Find where the given text appears and provide that cell's center as [x, y] coordinate. 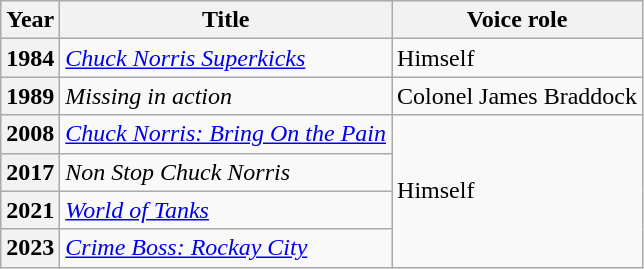
1989 [30, 96]
Chuck Norris: Bring On the Pain [226, 134]
Title [226, 20]
Colonel James Braddock [518, 96]
2008 [30, 134]
Chuck Norris Superkicks [226, 58]
2017 [30, 172]
World of Tanks [226, 210]
2021 [30, 210]
Crime Boss: Rockay City [226, 248]
1984 [30, 58]
Year [30, 20]
Missing in action [226, 96]
Non Stop Chuck Norris [226, 172]
Voice role [518, 20]
2023 [30, 248]
